From the cell containing the given text, extract its center point as (x, y) coordinate. 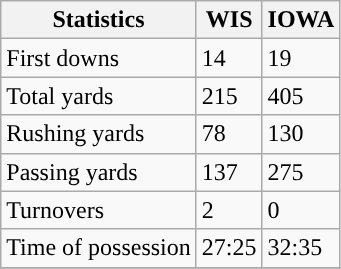
Time of possession (99, 248)
27:25 (229, 248)
Passing yards (99, 172)
Turnovers (99, 210)
First downs (99, 58)
78 (229, 134)
14 (229, 58)
WIS (229, 20)
Rushing yards (99, 134)
19 (301, 58)
2 (229, 210)
32:35 (301, 248)
IOWA (301, 20)
Total yards (99, 96)
405 (301, 96)
130 (301, 134)
137 (229, 172)
275 (301, 172)
0 (301, 210)
215 (229, 96)
Statistics (99, 20)
